Return the [X, Y] coordinate for the center point of the cell that contains the specified text.  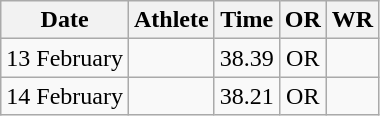
38.39 [246, 58]
13 February [65, 58]
38.21 [246, 96]
14 February [65, 96]
Time [246, 20]
Athlete [171, 20]
WR [352, 20]
Date [65, 20]
